Scan for the cell matching the given text and deliver its [X, Y] coordinate at center. 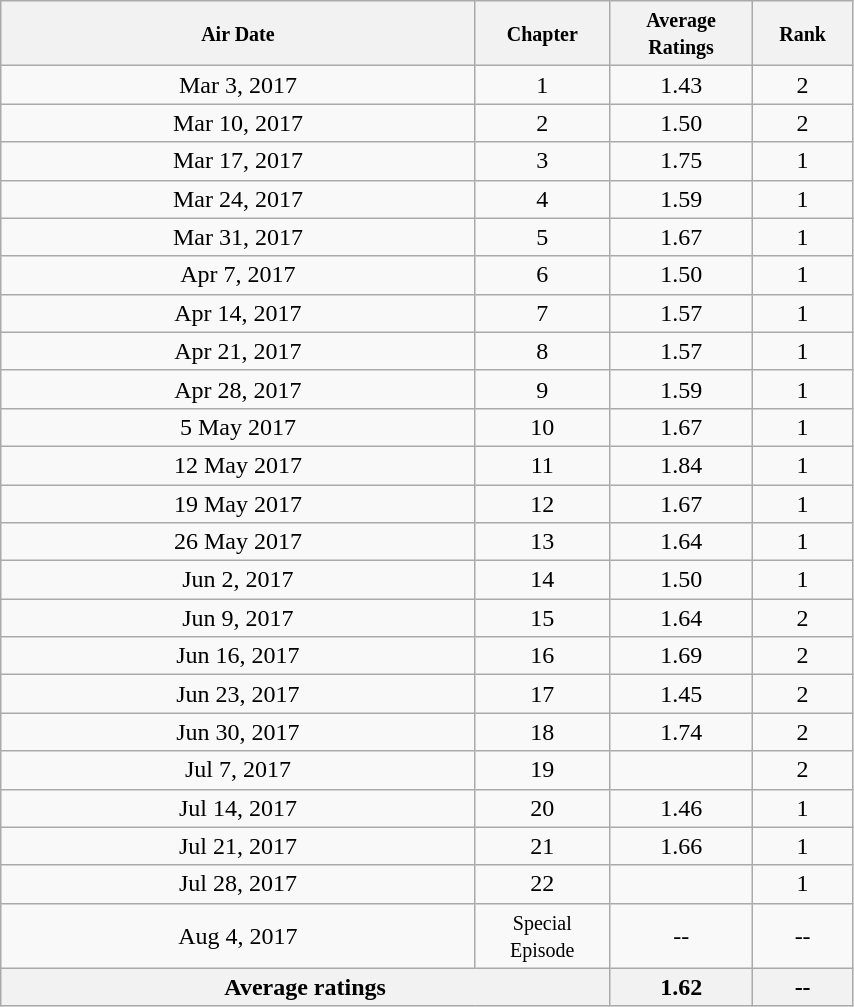
13 [542, 542]
21 [542, 846]
6 [542, 275]
12 May 2017 [238, 465]
9 [542, 389]
Mar 31, 2017 [238, 237]
17 [542, 694]
5 [542, 237]
1.66 [680, 846]
Apr 21, 2017 [238, 351]
4 [542, 199]
Chapter [542, 34]
8 [542, 351]
16 [542, 656]
22 [542, 884]
Apr 14, 2017 [238, 313]
7 [542, 313]
18 [542, 732]
Jun 9, 2017 [238, 618]
5 May 2017 [238, 427]
Special Episode [542, 936]
15 [542, 618]
1.75 [680, 161]
1.43 [680, 85]
11 [542, 465]
Mar 10, 2017 [238, 123]
Jun 23, 2017 [238, 694]
Rank [803, 34]
1.45 [680, 694]
Jul 21, 2017 [238, 846]
26 May 2017 [238, 542]
1.69 [680, 656]
14 [542, 580]
Mar 24, 2017 [238, 199]
Jun 2, 2017 [238, 580]
20 [542, 808]
Jun 16, 2017 [238, 656]
Average ratings [306, 987]
1.62 [680, 987]
Jul 28, 2017 [238, 884]
19 [542, 770]
1.84 [680, 465]
Apr 28, 2017 [238, 389]
Mar 17, 2017 [238, 161]
19 May 2017 [238, 503]
Jul 7, 2017 [238, 770]
10 [542, 427]
Air Date [238, 34]
Jun 30, 2017 [238, 732]
Mar 3, 2017 [238, 85]
1.74 [680, 732]
Average Ratings [680, 34]
3 [542, 161]
Jul 14, 2017 [238, 808]
1.46 [680, 808]
Aug 4, 2017 [238, 936]
Apr 7, 2017 [238, 275]
12 [542, 503]
